Scan for the cell matching the given text and deliver its [x, y] coordinate at center. 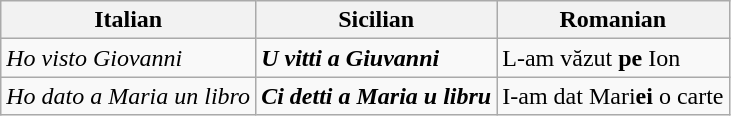
Ho dato a Maria un libro [128, 96]
Romanian [613, 20]
Sicilian [376, 20]
L-am văzut pe Ion [613, 58]
Ci detti a Maria u libru [376, 96]
U vitti a Giuvanni [376, 58]
Ho visto Giovanni [128, 58]
I-am dat Mariei o carte [613, 96]
Italian [128, 20]
